For the text-containing cell, return its midpoint in (x, y) coordinate format. 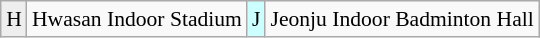
Jeonju Indoor Badminton Hall (402, 19)
H (14, 19)
J (256, 19)
Hwasan Indoor Stadium (137, 19)
